For the text-containing cell, return its midpoint in (X, Y) coordinate format. 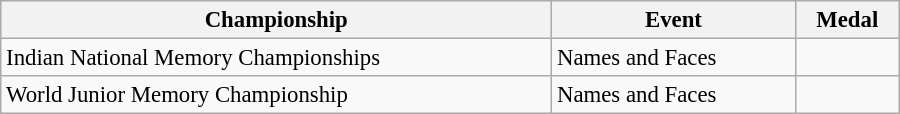
Championship (276, 20)
Indian National Memory Championships (276, 58)
Event (674, 20)
Medal (847, 20)
World Junior Memory Championship (276, 95)
